Scan for the cell matching the given text and deliver its (X, Y) coordinate at center. 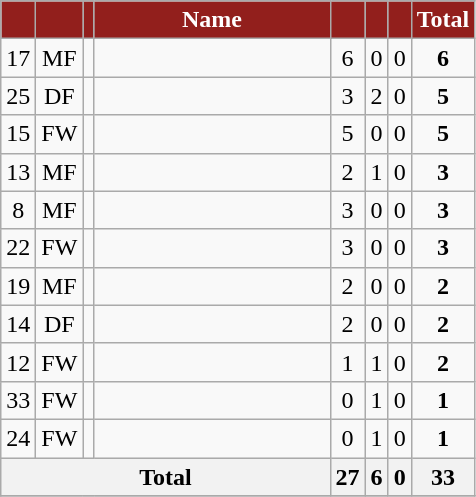
Name (212, 20)
8 (18, 210)
25 (18, 96)
12 (18, 362)
22 (18, 248)
24 (18, 438)
15 (18, 134)
14 (18, 324)
17 (18, 58)
27 (348, 477)
19 (18, 286)
13 (18, 172)
